Return the (x, y) coordinate for the center point of the cell that contains the specified text.  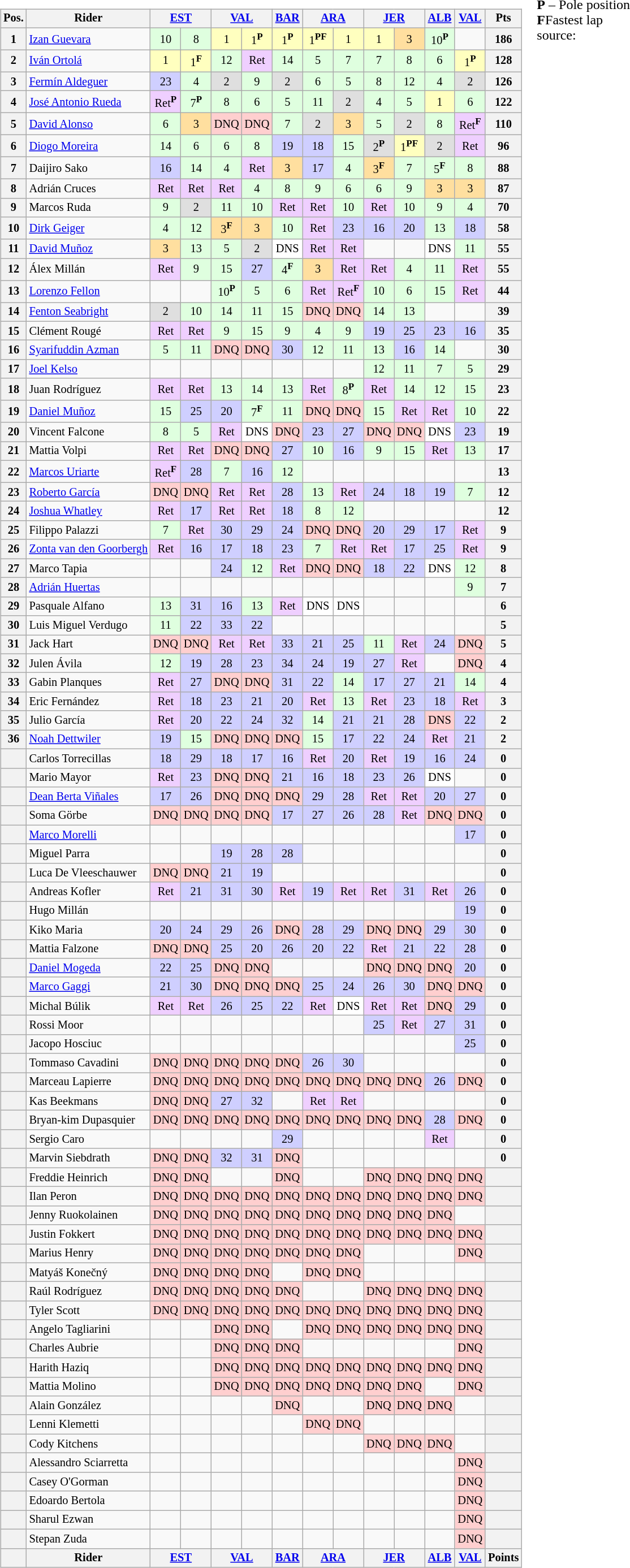
Kas Beekmans (88, 1101)
Pos. (14, 19)
Julen Ávila (88, 663)
Daniel Muñoz (88, 412)
Charles Aubrie (88, 1349)
Lenni Klemetti (88, 1424)
Fenton Seabright (88, 312)
Andreas Kofler (88, 892)
Edoardo Bertola (88, 1501)
Mattia Volpi (88, 451)
Juan Rodríguez (88, 389)
David Alonso (88, 124)
Rossi Moor (88, 1025)
1F (196, 61)
Marius Henry (88, 1254)
Matyáš Konečný (88, 1272)
Clément Rougé (88, 331)
Cody Kitchens (88, 1444)
Alain González (88, 1406)
110 (503, 124)
Hugo Millán (88, 911)
Justin Fokkert (88, 1234)
Harith Haziq (88, 1367)
Sharul Ezwan (88, 1520)
Daniel Mogeda (88, 968)
88 (503, 169)
Freddie Heinrich (88, 1177)
Luis Miguel Verdugo (88, 625)
Noah Dettwiler (88, 740)
Pts (503, 19)
Marvin Siebdrath (88, 1158)
Stepan Zuda (88, 1539)
Gabin Planques (88, 683)
Marcos Ruda (88, 208)
RetP (166, 102)
Roberto García (88, 492)
Álex Millán (88, 269)
Tommaso Cavadini (88, 1063)
Joel Kelso (88, 369)
Iván Ortolá (88, 61)
Dirk Geiger (88, 228)
Points (503, 1558)
8P (348, 389)
39 (503, 312)
Jacopo Hosciuc (88, 1044)
7F (257, 412)
David Muñoz (88, 249)
Zonta van den Goorbergh (88, 549)
126 (503, 81)
36 (14, 740)
Diogo Moreira (88, 146)
Michal Búlik (88, 1006)
Jack Hart (88, 645)
Marceau Lapierre (88, 1082)
Sergio Caro (88, 1139)
Marcos Uriarte (88, 472)
2P (379, 146)
Fermín Aldeguer (88, 81)
Bryan-kim Dupasquier (88, 1120)
96 (503, 146)
Ilan Peron (88, 1196)
5F (439, 169)
Julio García (88, 720)
Joshua Whatley (88, 511)
Alessandro Sciarretta (88, 1463)
Daijiro Sako (88, 169)
Vincent Falcone (88, 432)
Marco Tapia (88, 568)
Pasquale Alfano (88, 606)
Lorenzo Fellon (88, 292)
4F (287, 269)
7P (196, 102)
Mario Mayor (88, 777)
44 (503, 292)
Filippo Palazzi (88, 530)
Eric Fernández (88, 702)
70 (503, 208)
Marco Morelli (88, 835)
58 (503, 228)
Marco Gaggi (88, 987)
Raúl Rodríguez (88, 1291)
Jenny Ruokolainen (88, 1215)
Miguel Parra (88, 854)
Soma Görbe (88, 815)
Adrián Cruces (88, 189)
Luca De Vleeschauwer (88, 872)
Mattia Falzone (88, 949)
128 (503, 61)
Dean Berta Viñales (88, 797)
Syarifuddin Azman (88, 350)
Adrián Huertas (88, 588)
Kiko Maria (88, 930)
José Antonio Rueda (88, 102)
87 (503, 189)
Mattia Molino (88, 1386)
Casey O'Gorman (88, 1481)
Izan Guevara (88, 38)
Angelo Tagliarini (88, 1329)
Tyler Scott (88, 1311)
Carlos Torrecillas (88, 758)
122 (503, 102)
186 (503, 38)
